Output the [x, y] coordinate of the center of the cell containing the given text.  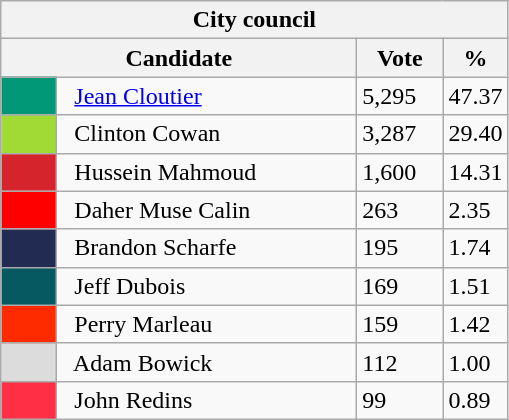
2.35 [476, 210]
0.89 [476, 400]
47.37 [476, 96]
Hussein Mahmoud [207, 172]
Clinton Cowan [207, 134]
Vote [400, 58]
1.74 [476, 248]
159 [400, 324]
Perry Marleau [207, 324]
1.00 [476, 362]
1,600 [400, 172]
3,287 [400, 134]
Jean Cloutier [207, 96]
112 [400, 362]
Jeff Dubois [207, 286]
John Redins [207, 400]
City council [254, 20]
1.51 [476, 286]
263 [400, 210]
Candidate [179, 58]
1.42 [476, 324]
169 [400, 286]
Daher Muse Calin [207, 210]
5,295 [400, 96]
Brandon Scharfe [207, 248]
29.40 [476, 134]
195 [400, 248]
14.31 [476, 172]
99 [400, 400]
Adam Bowick [207, 362]
% [476, 58]
